Detect which cell encompasses the target text, then output its (X, Y) center coordinate. 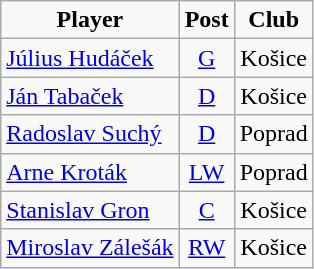
Player (90, 20)
Stanislav Gron (90, 210)
RW (206, 248)
Club (274, 20)
Miroslav Zálešák (90, 248)
G (206, 58)
Radoslav Suchý (90, 134)
Post (206, 20)
Arne Kroták (90, 172)
LW (206, 172)
Július Hudáček (90, 58)
C (206, 210)
Ján Tabaček (90, 96)
